Capture the cell that displays the provided text and extract its [x, y] central coordinate. 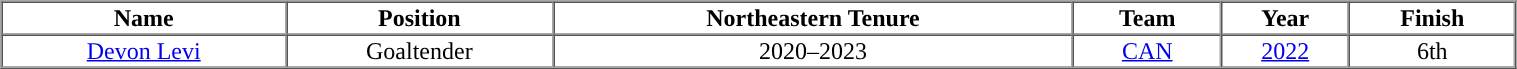
2022 [1285, 50]
Northeastern Tenure [813, 18]
6th [1432, 50]
Year [1285, 18]
Devon Levi [144, 50]
Position [420, 18]
Finish [1432, 18]
Goaltender [420, 50]
2020–2023 [813, 50]
CAN [1147, 50]
Name [144, 18]
Team [1147, 18]
